Identify which cell holds the provided text, then report its (X, Y) central coordinate. 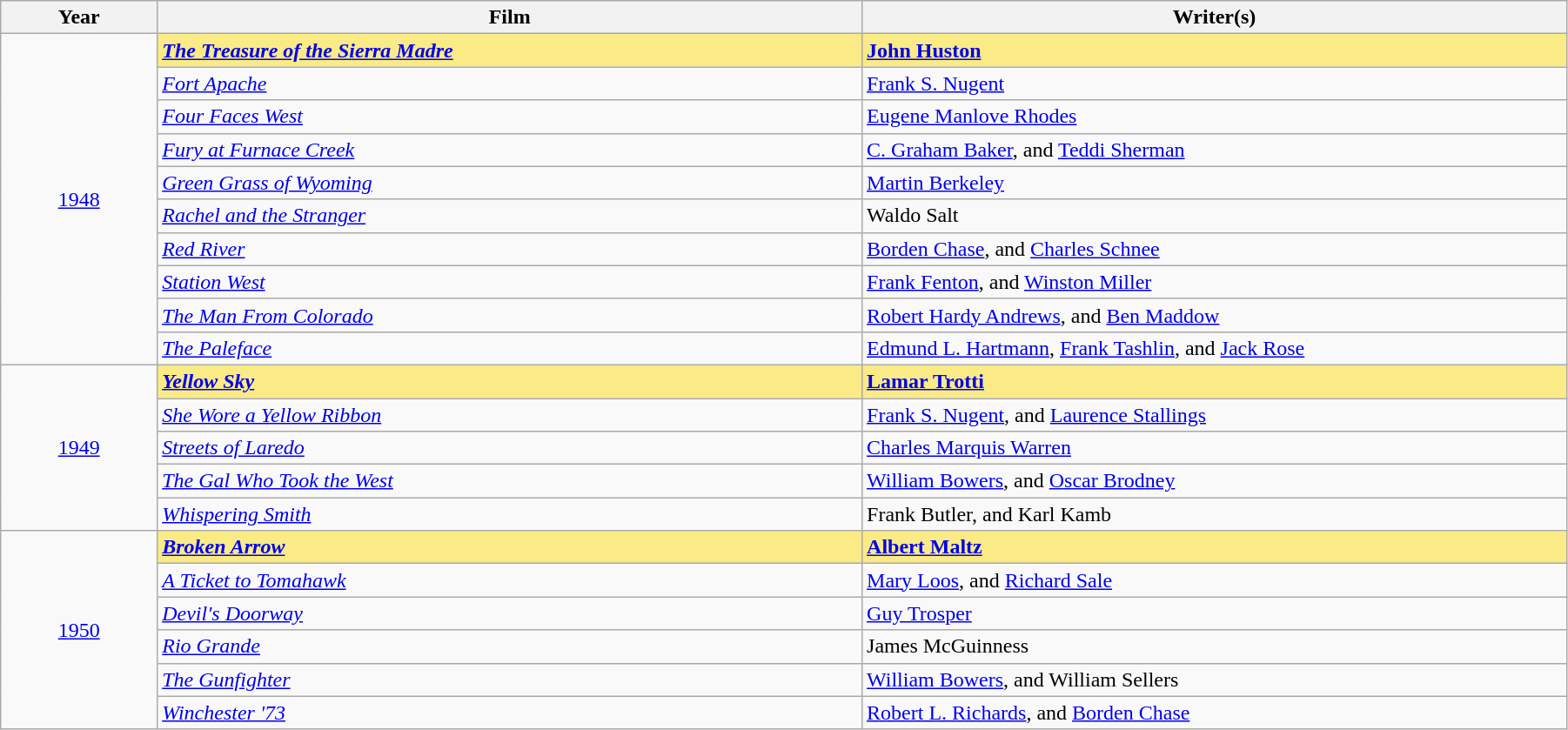
Guy Trosper (1215, 613)
Frank S. Nugent (1215, 84)
A Ticket to Tomahawk (510, 580)
1949 (79, 447)
Broken Arrow (510, 547)
The Paleface (510, 348)
Four Faces West (510, 117)
The Treasure of the Sierra Madre (510, 50)
William Bowers, and William Sellers (1215, 680)
Fort Apache (510, 84)
Rio Grande (510, 646)
Edmund L. Hartmann, Frank Tashlin, and Jack Rose (1215, 348)
John Huston (1215, 50)
Charles Marquis Warren (1215, 448)
Fury at Furnace Creek (510, 150)
Green Grass of Wyoming (510, 183)
1950 (79, 630)
Waldo Salt (1215, 216)
Albert Maltz (1215, 547)
Devil's Doorway (510, 613)
Martin Berkeley (1215, 183)
C. Graham Baker, and Teddi Sherman (1215, 150)
Robert Hardy Andrews, and Ben Maddow (1215, 315)
1948 (79, 200)
Winchester '73 (510, 713)
Red River (510, 249)
Frank Butler, and Karl Kamb (1215, 514)
Frank Fenton, and Winston Miller (1215, 282)
Whispering Smith (510, 514)
Year (79, 17)
Writer(s) (1215, 17)
Film (510, 17)
The Gal Who Took the West (510, 481)
Eugene Manlove Rhodes (1215, 117)
The Man From Colorado (510, 315)
Mary Loos, and Richard Sale (1215, 580)
Lamar Trotti (1215, 381)
The Gunfighter (510, 680)
Streets of Laredo (510, 448)
Robert L. Richards, and Borden Chase (1215, 713)
Borden Chase, and Charles Schnee (1215, 249)
She Wore a Yellow Ribbon (510, 415)
Yellow Sky (510, 381)
James McGuinness (1215, 646)
William Bowers, and Oscar Brodney (1215, 481)
Station West (510, 282)
Frank S. Nugent, and Laurence Stallings (1215, 415)
Rachel and the Stranger (510, 216)
